Extract the (x, y) coordinate from the center of the cell holding the provided text.  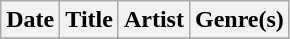
Date (30, 20)
Artist (154, 20)
Title (90, 20)
Genre(s) (239, 20)
